Provide the (X, Y) coordinate of the cell's center where the given text is located.  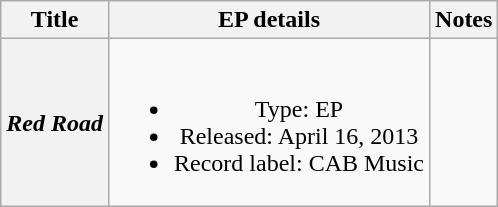
EP details (268, 20)
Title (55, 20)
Type: EPReleased: April 16, 2013Record label: CAB Music (268, 122)
Red Road (55, 122)
Notes (464, 20)
